Determine the (x, y) coordinate at the center of the cell enclosing the given text.  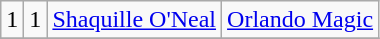
Shaquille O'Neal (134, 20)
Orlando Magic (300, 20)
